Scan for the cell matching the given text and deliver its (x, y) coordinate at center. 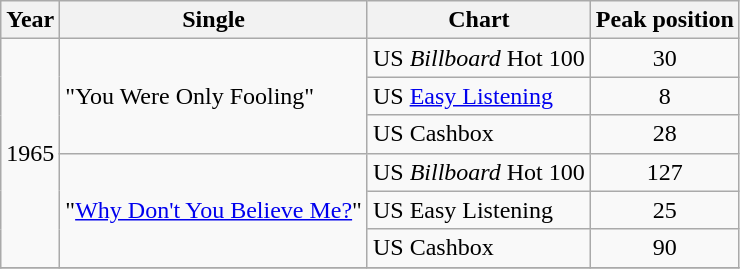
25 (664, 210)
28 (664, 134)
"Why Don't You Believe Me?" (214, 210)
"You Were Only Fooling" (214, 96)
Peak position (664, 20)
Single (214, 20)
Year (30, 20)
90 (664, 248)
127 (664, 172)
8 (664, 96)
30 (664, 58)
Chart (478, 20)
1965 (30, 153)
